Identify which cell holds the provided text, then report its [x, y] central coordinate. 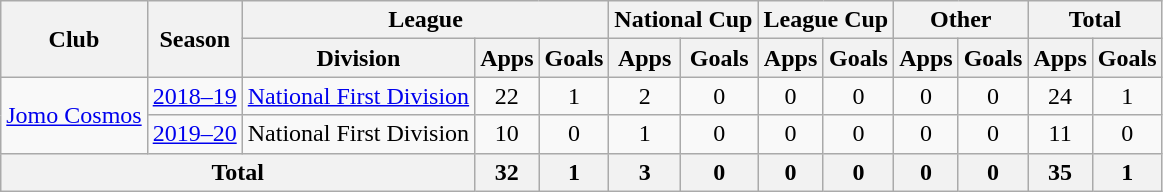
League [426, 20]
24 [1060, 96]
Club [74, 39]
32 [507, 172]
2018–19 [194, 96]
2019–20 [194, 134]
3 [645, 172]
Other [961, 20]
Division [358, 58]
22 [507, 96]
Jomo Cosmos [74, 115]
35 [1060, 172]
11 [1060, 134]
National Cup [684, 20]
2 [645, 96]
Season [194, 39]
League Cup [826, 20]
10 [507, 134]
